Locate the cell with the specified text and output its [X, Y] center coordinate. 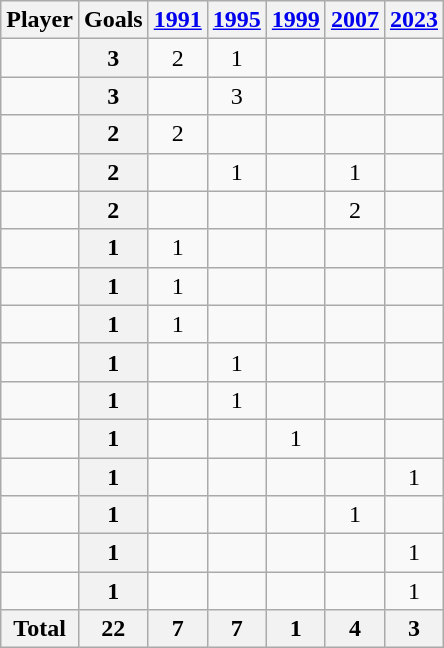
2023 [414, 20]
1999 [296, 20]
1995 [236, 20]
2007 [354, 20]
1991 [178, 20]
4 [354, 629]
22 [113, 629]
Total [40, 629]
Goals [113, 20]
Player [40, 20]
